Scan for the cell matching the given text and deliver its (X, Y) coordinate at center. 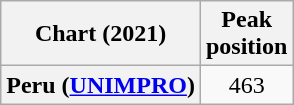
463 (246, 85)
Chart (2021) (101, 34)
Peru (UNIMPRO) (101, 85)
Peakposition (246, 34)
